Return (X, Y) of the center of cell containing provided text 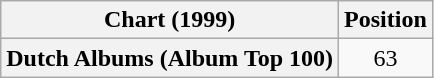
Position (386, 20)
Dutch Albums (Album Top 100) (170, 58)
63 (386, 58)
Chart (1999) (170, 20)
